Find where the given text appears and provide that cell's center as (x, y) coordinate. 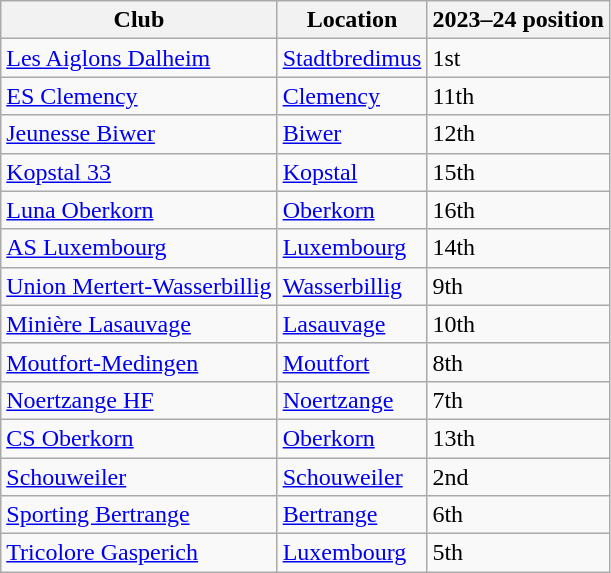
CS Oberkorn (139, 438)
1st (518, 58)
Les Aiglons Dalheim (139, 58)
12th (518, 134)
Wasserbillig (352, 286)
Stadtbredimus (352, 58)
13th (518, 438)
Tricolore Gasperich (139, 553)
Bertrange (352, 515)
6th (518, 515)
Location (352, 20)
Sporting Bertrange (139, 515)
Biwer (352, 134)
ES Clemency (139, 96)
8th (518, 362)
5th (518, 553)
Jeunesse Biwer (139, 134)
2023–24 position (518, 20)
16th (518, 210)
Kopstal 33 (139, 172)
Luna Oberkorn (139, 210)
14th (518, 248)
Minière Lasauvage (139, 324)
Noertzange HF (139, 400)
Clemency (352, 96)
Union Mertert-Wasserbillig (139, 286)
AS Luxembourg (139, 248)
7th (518, 400)
Club (139, 20)
9th (518, 286)
Lasauvage (352, 324)
Kopstal (352, 172)
Moutfort-Medingen (139, 362)
15th (518, 172)
Moutfort (352, 362)
Noertzange (352, 400)
11th (518, 96)
2nd (518, 477)
10th (518, 324)
